Detect which cell encompasses the target text, then output its (X, Y) center coordinate. 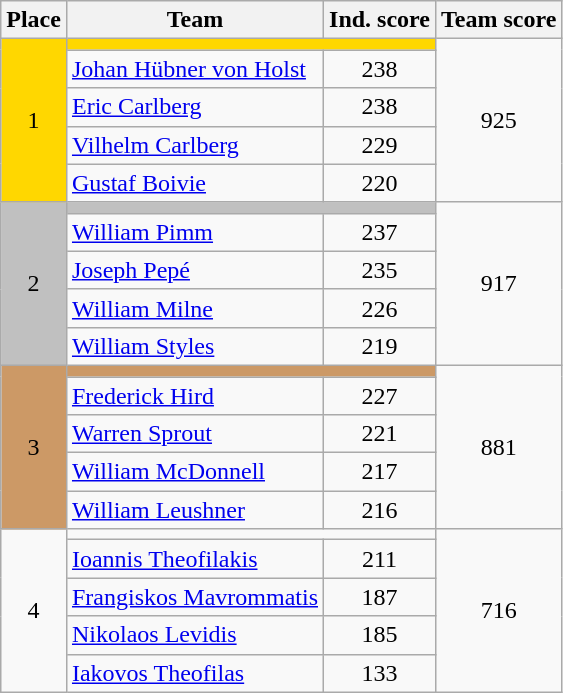
917 (498, 284)
217 (380, 472)
211 (380, 559)
229 (380, 145)
185 (380, 635)
3 (34, 446)
221 (380, 434)
Iakovos Theofilas (194, 673)
133 (380, 673)
Team score (498, 20)
Ind. score (380, 20)
Team (194, 20)
925 (498, 120)
William Milne (194, 308)
226 (380, 308)
Frederick Hird (194, 395)
4 (34, 610)
William Leushner (194, 510)
Ioannis Theofilakis (194, 559)
Gustaf Boivie (194, 183)
220 (380, 183)
237 (380, 232)
Joseph Pepé (194, 270)
187 (380, 597)
227 (380, 395)
Johan Hübner von Holst (194, 69)
William McDonnell (194, 472)
1 (34, 120)
William Styles (194, 346)
716 (498, 610)
Eric Carlberg (194, 107)
235 (380, 270)
William Pimm (194, 232)
Place (34, 20)
219 (380, 346)
Nikolaos Levidis (194, 635)
Vilhelm Carlberg (194, 145)
216 (380, 510)
2 (34, 284)
881 (498, 446)
Warren Sprout (194, 434)
Frangiskos Mavrommatis (194, 597)
